Return [x, y] of the center of cell containing provided text 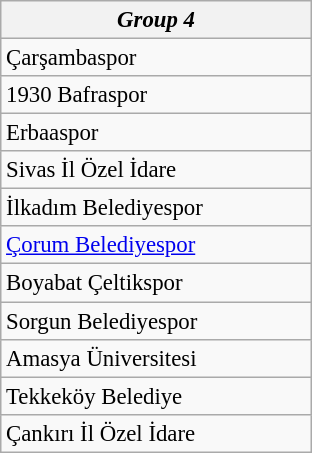
Çorum Belediyespor [156, 245]
Çankırı İl Özel İdare [156, 433]
Tekkeköy Belediye [156, 396]
1930 Bafraspor [156, 95]
İlkadım Belediyespor [156, 208]
Group 4 [156, 20]
Sivas İl Özel İdare [156, 170]
Sorgun Belediyespor [156, 321]
Erbaaspor [156, 133]
Çarşambaspor [156, 58]
Amasya Üniversitesi [156, 358]
Boyabat Çeltikspor [156, 283]
